Provide the (X, Y) coordinate of the cell's center where the given text is located.  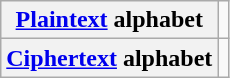
Plaintext alphabet (110, 20)
Ciphertext alphabet (110, 58)
